Return [X, Y] of the center of cell containing provided text 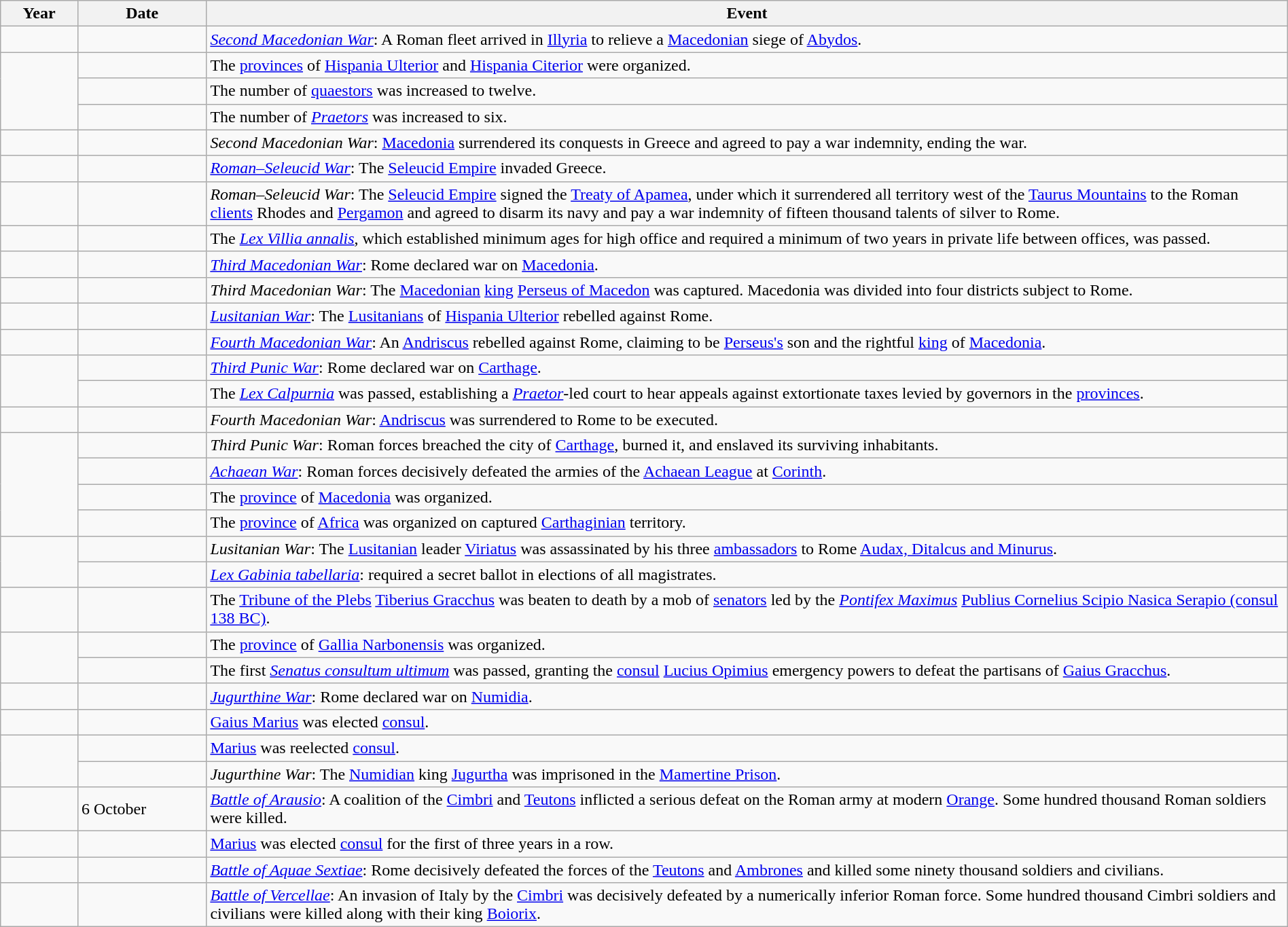
Gaius Marius was elected consul. [747, 722]
Marius was elected consul for the first of three years in a row. [747, 844]
Second Macedonian War: A Roman fleet arrived in Illyria to relieve a Macedonian siege of Abydos. [747, 39]
The province of Africa was organized on captured Carthaginian territory. [747, 523]
Lex Gabinia tabellaria: required a secret ballot in elections of all magistrates. [747, 575]
Fourth Macedonian War: An Andriscus rebelled against Rome, claiming to be Perseus's son and the rightful king of Macedonia. [747, 342]
Lusitanian War: The Lusitanian leader Viriatus was assassinated by his three ambassadors to Rome Audax, Ditalcus and Minurus. [747, 549]
The number of quaestors was increased to twelve. [747, 91]
The provinces of Hispania Ulterior and Hispania Citerior were organized. [747, 65]
Year [39, 14]
The Lex Calpurnia was passed, establishing a Praetor-led court to hear appeals against extortionate taxes levied by governors in the provinces. [747, 394]
Lusitanian War: The Lusitanians of Hispania Ulterior rebelled against Rome. [747, 316]
The first Senatus consultum ultimum was passed, granting the consul Lucius Opimius emergency powers to defeat the partisans of Gaius Gracchus. [747, 670]
6 October [141, 810]
Date [141, 14]
Event [747, 14]
Marius was reelected consul. [747, 748]
Third Macedonian War: The Macedonian king Perseus of Macedon was captured. Macedonia was divided into four districts subject to Rome. [747, 290]
Jugurthine War: Rome declared war on Numidia. [747, 696]
Third Macedonian War: Rome declared war on Macedonia. [747, 264]
Achaean War: Roman forces decisively defeated the armies of the Achaean League at Corinth. [747, 471]
The number of Praetors was increased to six. [747, 117]
Third Punic War: Roman forces breached the city of Carthage, burned it, and enslaved its surviving inhabitants. [747, 446]
The province of Macedonia was organized. [747, 497]
Second Macedonian War: Macedonia surrendered its conquests in Greece and agreed to pay a war indemnity, ending the war. [747, 143]
Battle of Aquae Sextiae: Rome decisively defeated the forces of the Teutons and Ambrones and killed some ninety thousand soldiers and civilians. [747, 870]
Roman–Seleucid War: The Seleucid Empire invaded Greece. [747, 168]
The province of Gallia Narbonensis was organized. [747, 644]
Jugurthine War: The Numidian king Jugurtha was imprisoned in the Mamertine Prison. [747, 774]
Third Punic War: Rome declared war on Carthage. [747, 368]
Fourth Macedonian War: Andriscus was surrendered to Rome to be executed. [747, 420]
